Capture the cell that displays the provided text and extract its [X, Y] central coordinate. 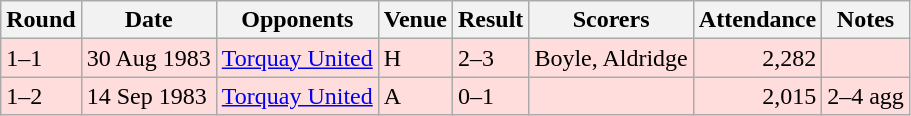
Result [490, 20]
1–2 [41, 96]
H [415, 58]
Date [148, 20]
2–3 [490, 58]
2,282 [757, 58]
1–1 [41, 58]
A [415, 96]
Venue [415, 20]
Opponents [297, 20]
14 Sep 1983 [148, 96]
30 Aug 1983 [148, 58]
Boyle, Aldridge [611, 58]
2,015 [757, 96]
Notes [866, 20]
Attendance [757, 20]
0–1 [490, 96]
Round [41, 20]
2–4 agg [866, 96]
Scorers [611, 20]
